Return (X, Y) of the center of cell containing provided text 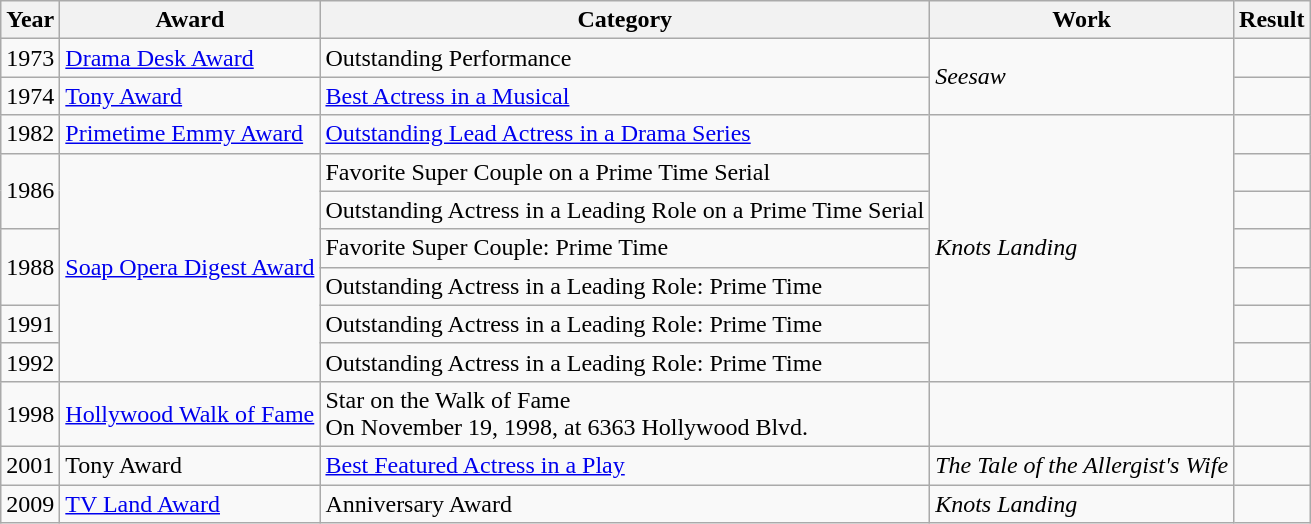
Best Featured Actress in a Play (625, 465)
2009 (30, 503)
2001 (30, 465)
Award (190, 20)
Star on the Walk of FameOn November 19, 1998, at 6363 Hollywood Blvd. (625, 414)
Result (1272, 20)
Seesaw (1082, 77)
TV Land Award (190, 503)
Best Actress in a Musical (625, 96)
1973 (30, 58)
Outstanding Lead Actress in a Drama Series (625, 134)
1974 (30, 96)
1991 (30, 324)
Primetime Emmy Award (190, 134)
Anniversary Award (625, 503)
Favorite Super Couple: Prime Time (625, 248)
1992 (30, 362)
Soap Opera Digest Award (190, 267)
1986 (30, 191)
Outstanding Performance (625, 58)
1998 (30, 414)
Year (30, 20)
Work (1082, 20)
Category (625, 20)
The Tale of the Allergist's Wife (1082, 465)
1988 (30, 267)
Outstanding Actress in a Leading Role on a Prime Time Serial (625, 210)
Drama Desk Award (190, 58)
Hollywood Walk of Fame (190, 414)
1982 (30, 134)
Favorite Super Couple on a Prime Time Serial (625, 172)
